Detect which cell encompasses the target text, then output its [X, Y] center coordinate. 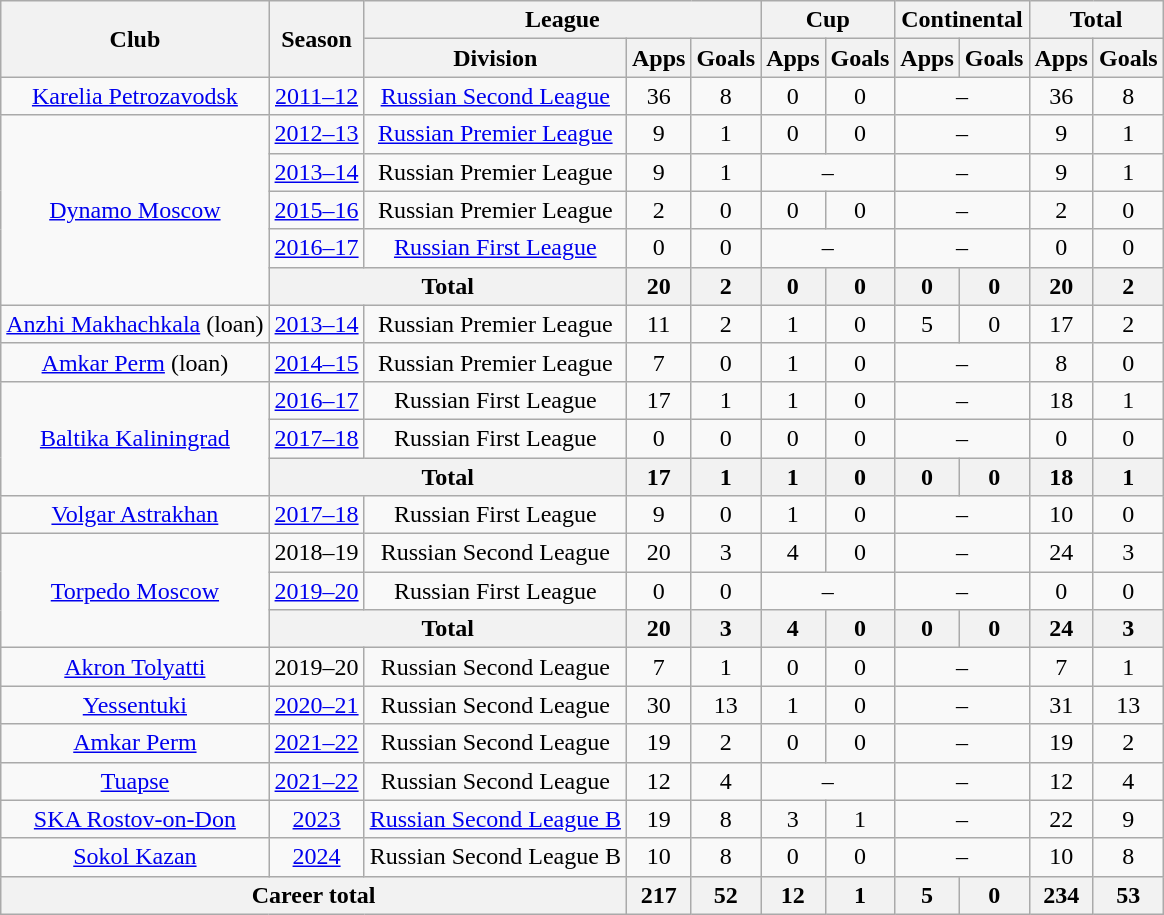
Baltika Kaliningrad [135, 438]
Career total [314, 895]
Amkar Perm (loan) [135, 362]
Karelia Petrozavodsk [135, 96]
2018–19 [316, 553]
31 [1061, 705]
SKA Rostov-on-Don [135, 819]
2014–15 [316, 362]
Club [135, 39]
Dynamo Moscow [135, 210]
Akron Tolyatti [135, 667]
Sokol Kazan [135, 857]
30 [658, 705]
2015–16 [316, 210]
2024 [316, 857]
Cup [828, 20]
Continental [962, 20]
2023 [316, 819]
11 [658, 324]
2020–21 [316, 705]
Yessentuki [135, 705]
22 [1061, 819]
Tuapse [135, 781]
League [562, 20]
2012–13 [316, 134]
Amkar Perm [135, 743]
217 [658, 895]
52 [726, 895]
Torpedo Moscow [135, 591]
Anzhi Makhachkala (loan) [135, 324]
2011–12 [316, 96]
53 [1128, 895]
Division [495, 58]
Volgar Astrakhan [135, 515]
Season [316, 39]
234 [1061, 895]
